Capture the cell that displays the provided text and extract its [x, y] central coordinate. 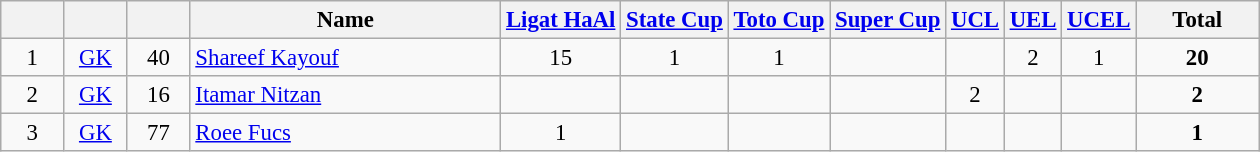
Ligat HaAl [561, 20]
16 [158, 95]
Shareef Kayouf [346, 58]
State Cup [674, 20]
UCL [976, 20]
40 [158, 58]
Name [346, 20]
15 [561, 58]
3 [32, 133]
Total [1198, 20]
Toto Cup [779, 20]
20 [1198, 58]
Roee Fucs [346, 133]
77 [158, 133]
Itamar Nitzan [346, 95]
Super Cup [888, 20]
UEL [1032, 20]
UCEL [1099, 20]
